Locate the cell with the specified text and output its [x, y] center coordinate. 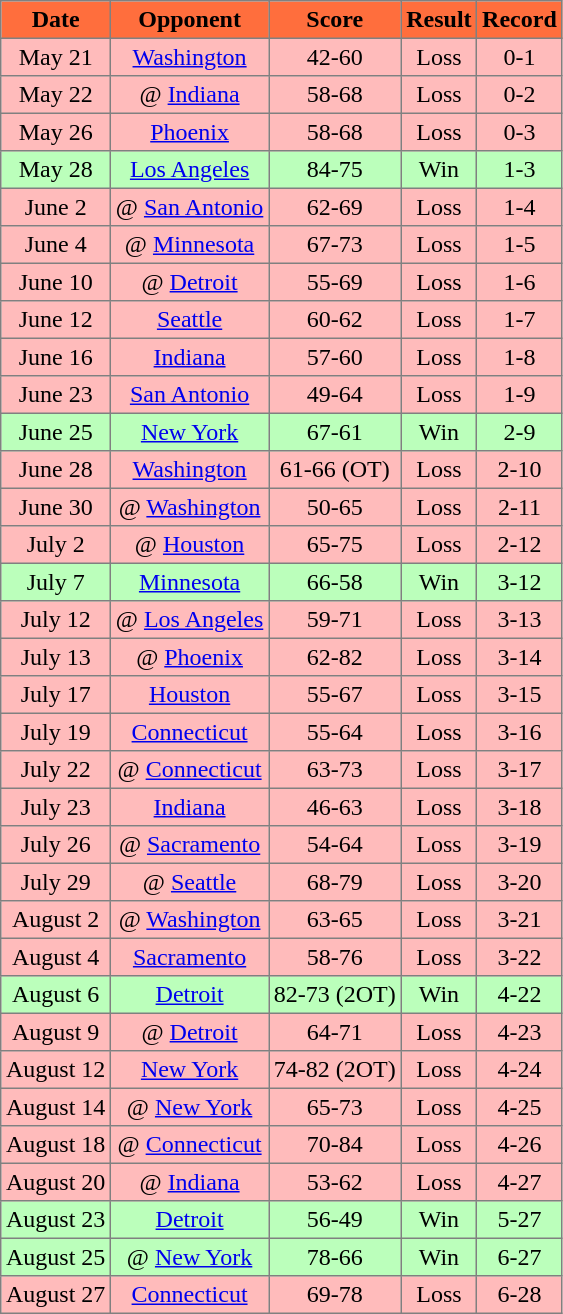
3-12 [520, 582]
May 22 [56, 95]
@ Minnesota [190, 245]
70-84 [335, 1145]
62-82 [335, 657]
Date [56, 20]
84-75 [335, 170]
July 23 [56, 807]
0-2 [520, 95]
50-65 [335, 507]
July 19 [56, 732]
64-71 [335, 1032]
1-9 [520, 395]
June 4 [56, 245]
55-69 [335, 282]
57-60 [335, 357]
August 18 [56, 1145]
July 17 [56, 695]
49-64 [335, 395]
July 12 [56, 620]
69-78 [335, 1295]
Seattle [190, 320]
July 2 [56, 545]
53-62 [335, 1182]
@ Sacramento [190, 845]
61-66 (OT) [335, 470]
54-64 [335, 845]
June 25 [56, 432]
June 10 [56, 282]
July 13 [56, 657]
58-76 [335, 957]
63-65 [335, 920]
1-5 [520, 245]
August 4 [56, 957]
82-73 (2OT) [335, 995]
55-64 [335, 732]
3-18 [520, 807]
65-75 [335, 545]
4-26 [520, 1145]
59-71 [335, 620]
62-69 [335, 207]
4-23 [520, 1032]
August 2 [56, 920]
0-3 [520, 132]
68-79 [335, 882]
August 20 [56, 1182]
3-16 [520, 732]
August 9 [56, 1032]
78-66 [335, 1257]
67-73 [335, 245]
August 6 [56, 995]
August 14 [56, 1107]
1-3 [520, 170]
3-15 [520, 695]
@ Los Angeles [190, 620]
@ Houston [190, 545]
65-73 [335, 1107]
July 22 [56, 770]
1-4 [520, 207]
Los Angeles [190, 170]
4-22 [520, 995]
1-6 [520, 282]
@ Seattle [190, 882]
56-49 [335, 1220]
2-9 [520, 432]
August 27 [56, 1295]
Minnesota [190, 582]
June 12 [56, 320]
60-62 [335, 320]
1-7 [520, 320]
June 30 [56, 507]
5-27 [520, 1220]
74-82 (2OT) [335, 1070]
3-14 [520, 657]
May 21 [56, 57]
Score [335, 20]
Phoenix [190, 132]
4-24 [520, 1070]
2-10 [520, 470]
42-60 [335, 57]
46-63 [335, 807]
June 16 [56, 357]
Result [439, 20]
@ San Antonio [190, 207]
Opponent [190, 20]
June 23 [56, 395]
1-8 [520, 357]
4-25 [520, 1107]
July 7 [56, 582]
67-61 [335, 432]
63-73 [335, 770]
July 29 [56, 882]
August 23 [56, 1220]
6-28 [520, 1295]
August 12 [56, 1070]
August 25 [56, 1257]
Houston [190, 695]
3-22 [520, 957]
San Antonio [190, 395]
3-20 [520, 882]
4-27 [520, 1182]
June 28 [56, 470]
2-12 [520, 545]
May 26 [56, 132]
2-11 [520, 507]
55-67 [335, 695]
July 26 [56, 845]
6-27 [520, 1257]
June 2 [56, 207]
May 28 [56, 170]
@ Phoenix [190, 657]
Record [520, 20]
3-17 [520, 770]
0-1 [520, 57]
66-58 [335, 582]
3-13 [520, 620]
3-21 [520, 920]
3-19 [520, 845]
Sacramento [190, 957]
